Determine the [X, Y] coordinate at the center of the cell enclosing the given text.  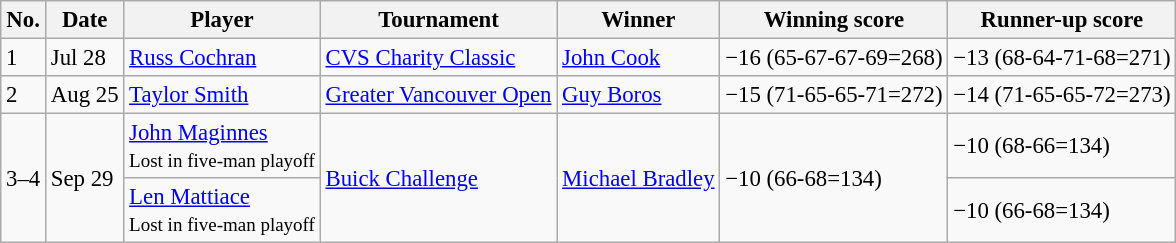
Jul 28 [85, 58]
−15 (71-65-65-71=272) [834, 95]
3–4 [24, 178]
Tournament [438, 20]
No. [24, 20]
−13 (68-64-71-68=271) [1062, 58]
Michael Bradley [638, 178]
Runner-up score [1062, 20]
John MaginnesLost in five-man playoff [222, 146]
Sep 29 [85, 178]
Taylor Smith [222, 95]
CVS Charity Classic [438, 58]
−16 (65-67-67-69=268) [834, 58]
John Cook [638, 58]
Buick Challenge [438, 178]
Aug 25 [85, 95]
−14 (71-65-65-72=273) [1062, 95]
Winning score [834, 20]
2 [24, 95]
Winner [638, 20]
1 [24, 58]
Len MattiaceLost in five-man playoff [222, 210]
Date [85, 20]
Russ Cochran [222, 58]
−10 (68-66=134) [1062, 146]
Guy Boros [638, 95]
Player [222, 20]
Greater Vancouver Open [438, 95]
